Return the (X, Y) coordinate for the center point of the cell that contains the specified text.  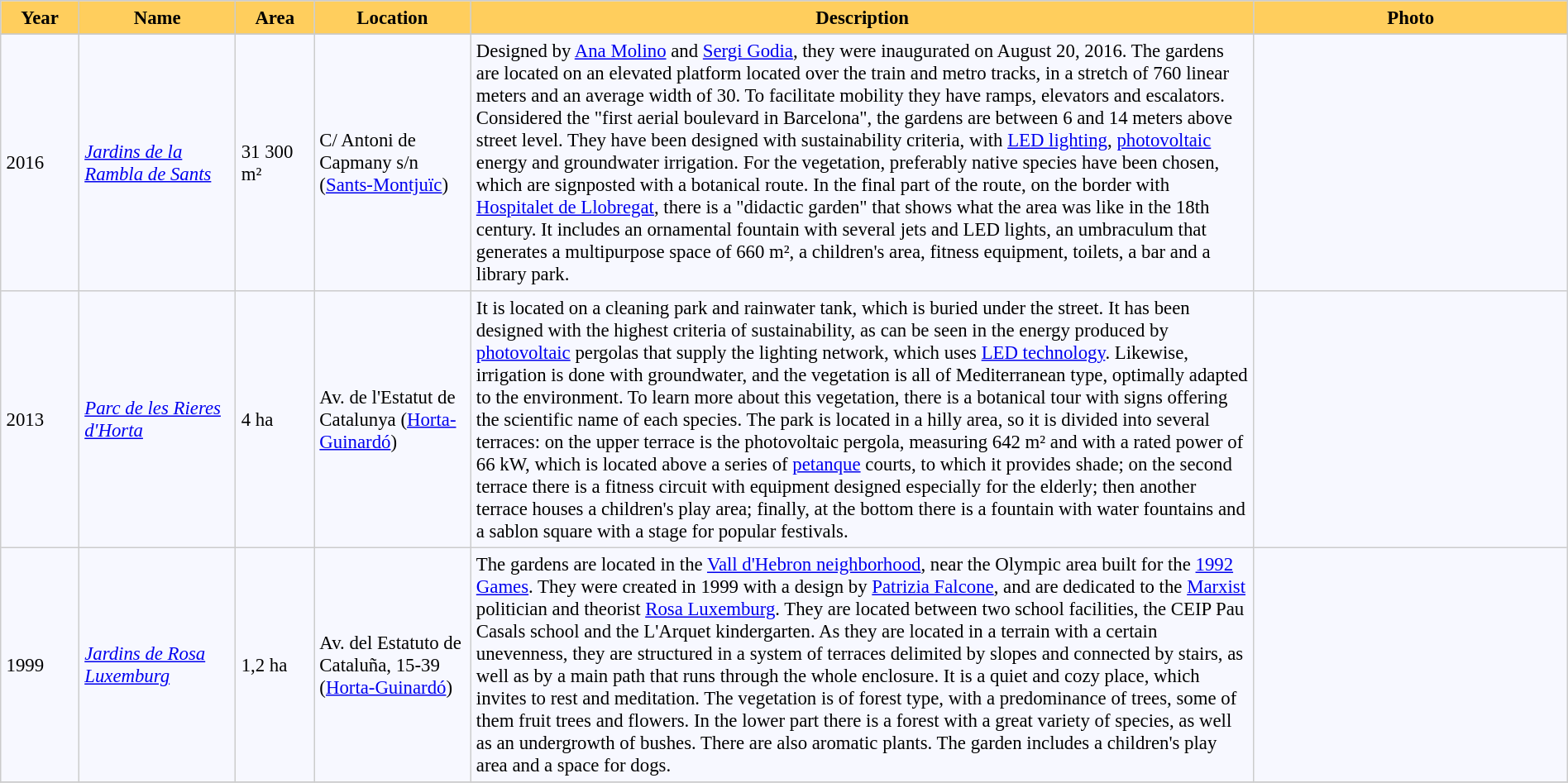
4 ha (275, 419)
Name (157, 17)
Photo (1411, 17)
Location (392, 17)
Jardins de Rosa Luxemburg (157, 665)
2013 (40, 419)
Parc de les Rieres d'Horta (157, 419)
1,2 ha (275, 665)
Av. del Estatuto de Cataluña, 15-39 (Horta-Guinardó) (392, 665)
Av. de l'Estatut de Catalunya (Horta-Guinardó) (392, 419)
Jardins de la Rambla de Sants (157, 162)
2016 (40, 162)
Description (862, 17)
Area (275, 17)
Year (40, 17)
1999 (40, 665)
C/ Antoni de Capmany s/n (Sants-Montjuïc) (392, 162)
31 300 m² (275, 162)
